Determine the (X, Y) coordinate at the center of the cell enclosing the given text.  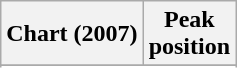
Peakposition (189, 34)
Chart (2007) (72, 34)
